Find where the given text appears and provide that cell's center as (x, y) coordinate. 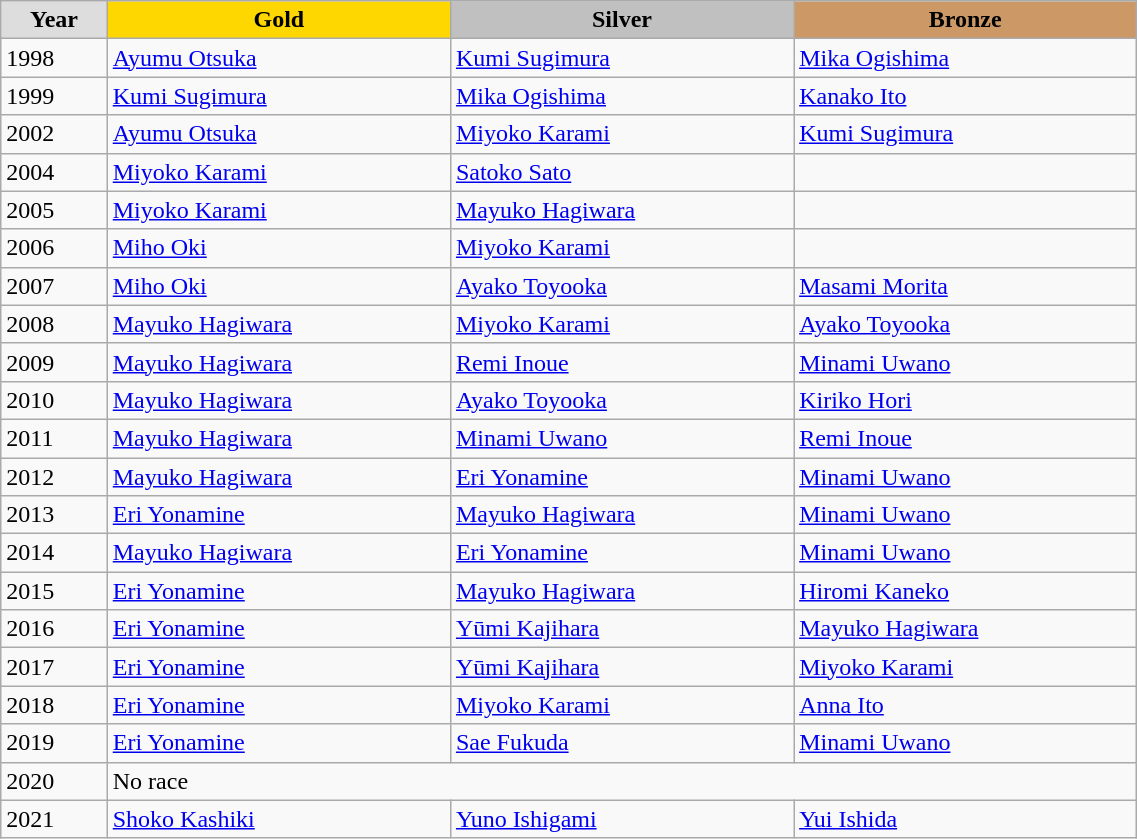
2018 (54, 705)
Silver (622, 20)
Shoko Kashiki (278, 819)
1998 (54, 58)
2012 (54, 477)
2006 (54, 248)
2005 (54, 210)
2013 (54, 515)
2019 (54, 743)
2020 (54, 781)
2021 (54, 819)
2014 (54, 553)
No race (622, 781)
Hiromi Kaneko (966, 591)
Masami Morita (966, 286)
2015 (54, 591)
2009 (54, 362)
Kanako Ito (966, 96)
2007 (54, 286)
2017 (54, 667)
2008 (54, 324)
Yuno Ishigami (622, 819)
Gold (278, 20)
Bronze (966, 20)
2004 (54, 172)
2010 (54, 400)
Satoko Sato (622, 172)
2016 (54, 629)
1999 (54, 96)
2011 (54, 438)
Yui Ishida (966, 819)
Kiriko Hori (966, 400)
Anna Ito (966, 705)
2002 (54, 134)
Year (54, 20)
Sae Fukuda (622, 743)
